Provide the (X, Y) coordinate of the cell's center where the given text is located.  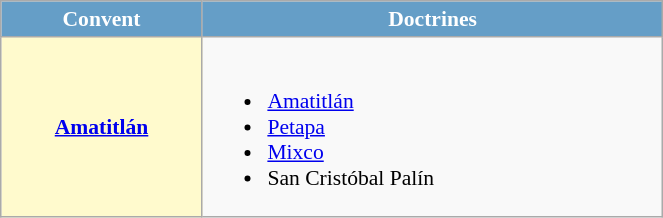
Convent (102, 19)
Doctrines (432, 19)
Amatitlán (102, 128)
AmatitlánPetapaMixcoSan Cristóbal Palín (432, 128)
